Pinpoint the cell where the given text exists, returning its (X, Y) midpoint coordinate. 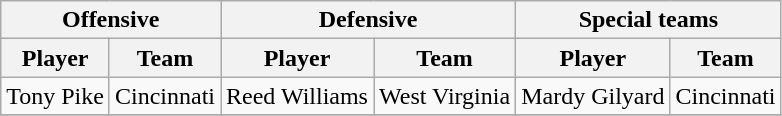
West Virginia (445, 96)
Defensive (368, 20)
Special teams (648, 20)
Reed Williams (298, 96)
Tony Pike (56, 96)
Offensive (111, 20)
Mardy Gilyard (593, 96)
